For the text-containing cell, return its midpoint in (x, y) coordinate format. 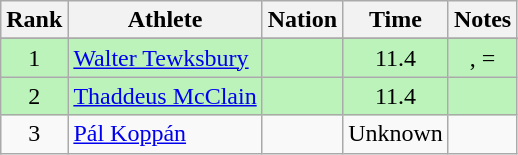
Rank (34, 20)
Athlete (165, 20)
3 (34, 134)
2 (34, 96)
1 (34, 58)
Unknown (396, 134)
Pál Koppán (165, 134)
, = (482, 58)
Nation (302, 20)
Time (396, 20)
Notes (482, 20)
Walter Tewksbury (165, 58)
Thaddeus McClain (165, 96)
